Locate the cell with the specified text and output its (x, y) center coordinate. 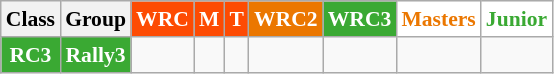
RC3 (30, 55)
Class (30, 19)
Masters (438, 19)
WRC (162, 19)
Group (96, 19)
M (210, 19)
Junior (516, 19)
T (236, 19)
WRC3 (360, 19)
WRC2 (286, 19)
Rally3 (96, 55)
